Capture the cell that displays the provided text and extract its (X, Y) central coordinate. 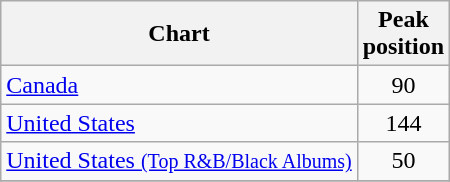
Canada (179, 85)
United States (179, 123)
50 (403, 161)
Peakposition (403, 34)
144 (403, 123)
90 (403, 85)
United States (Top R&B/Black Albums) (179, 161)
Chart (179, 34)
